Output the [X, Y] coordinate of the center of the cell containing the given text.  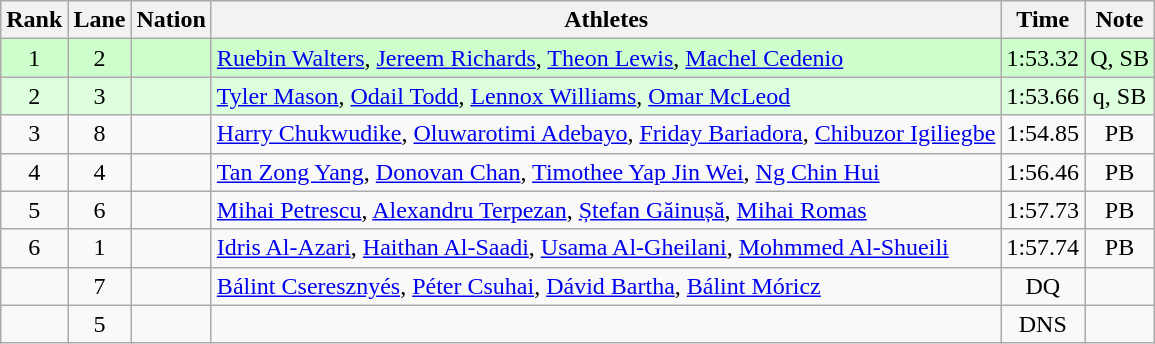
Tyler Mason, Odail Todd, Lennox Williams, Omar McLeod [606, 96]
DQ [1043, 286]
Time [1043, 20]
Idris Al-Azari, Haithan Al-Saadi, Usama Al-Gheilani, Mohmmed Al-Shueili [606, 248]
1:53.66 [1043, 96]
Lane [100, 20]
Ruebin Walters, Jereem Richards, Theon Lewis, Machel Cedenio [606, 58]
Q, SB [1120, 58]
q, SB [1120, 96]
1:56.46 [1043, 172]
1:57.74 [1043, 248]
Nation [171, 20]
DNS [1043, 324]
Harry Chukwudike, Oluwarotimi Adebayo, Friday Bariadora, Chibuzor Igiliegbe [606, 134]
Mihai Petrescu, Alexandru Terpezan, Ștefan Găinușă, Mihai Romas [606, 210]
Tan Zong Yang, Donovan Chan, Timothee Yap Jin Wei, Ng Chin Hui [606, 172]
Note [1120, 20]
Bálint Cseresznyés, Péter Csuhai, Dávid Bartha, Bálint Móricz [606, 286]
8 [100, 134]
Rank [34, 20]
1:57.73 [1043, 210]
7 [100, 286]
Athletes [606, 20]
1:54.85 [1043, 134]
1:53.32 [1043, 58]
